Return [x, y] of the center of cell containing provided text 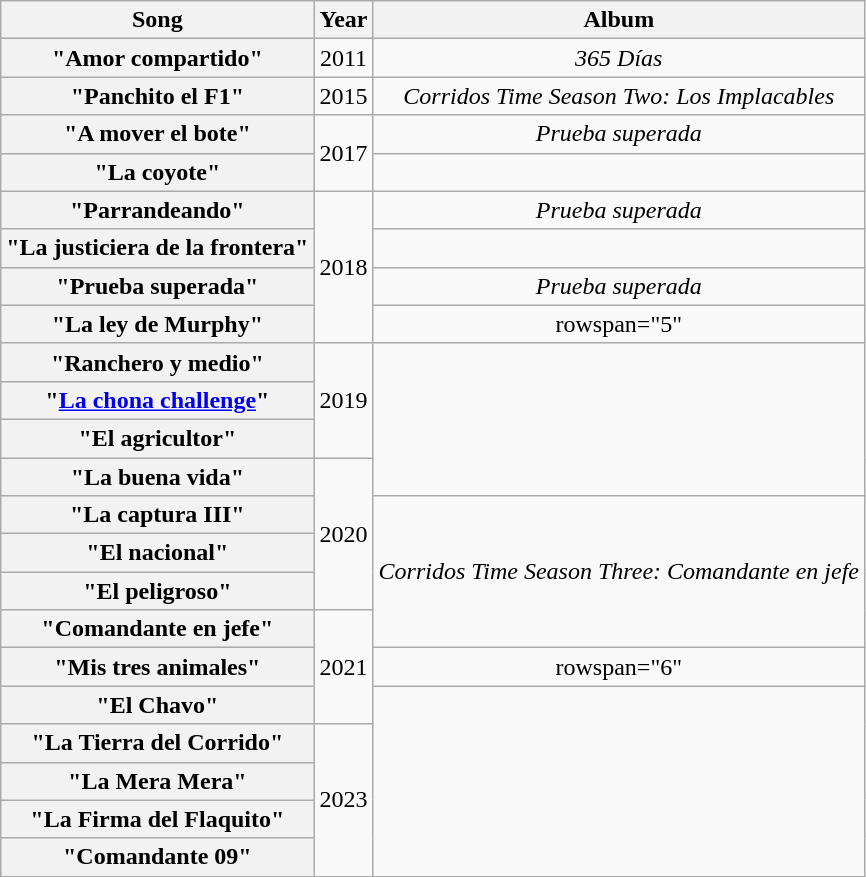
2017 [344, 153]
2020 [344, 534]
"A mover el bote" [158, 134]
"La chona challenge" [158, 400]
Song [158, 20]
"Prueba superada" [158, 286]
"La justiciera de la frontera" [158, 248]
"La Mera Mera" [158, 781]
"La ley de Murphy" [158, 324]
"El agricultor" [158, 438]
Corridos Time Season Two: Los Implacables [618, 96]
Corridos Time Season Three: Comandante en jefe [618, 572]
"La coyote" [158, 172]
Album [618, 20]
rowspan="6" [618, 667]
"Ranchero y medio" [158, 362]
"Comandante 09" [158, 857]
"El nacional" [158, 553]
2018 [344, 267]
365 Días [618, 58]
Year [344, 20]
"Amor compartido" [158, 58]
2023 [344, 800]
2011 [344, 58]
"Comandante en jefe" [158, 629]
2019 [344, 400]
"La buena vida" [158, 477]
2015 [344, 96]
"Parrandeando" [158, 210]
"El Chavo" [158, 705]
2021 [344, 667]
rowspan="5" [618, 324]
"La captura III" [158, 515]
"La Firma del Flaquito" [158, 819]
"Panchito el F1" [158, 96]
"El peligroso" [158, 591]
"La Tierra del Corrido" [158, 743]
"Mis tres animales" [158, 667]
